Locate the cell with the specified text and output its (x, y) center coordinate. 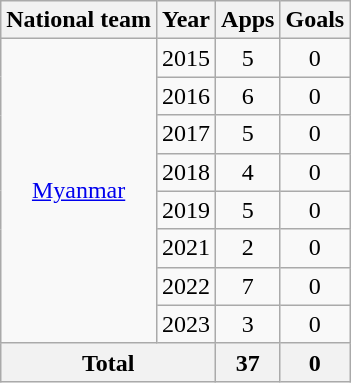
2018 (186, 172)
Goals (315, 20)
2023 (186, 324)
7 (248, 286)
2022 (186, 286)
3 (248, 324)
4 (248, 172)
2016 (186, 96)
2 (248, 248)
Total (108, 362)
Apps (248, 20)
2021 (186, 248)
2019 (186, 210)
National team (79, 20)
Myanmar (79, 191)
37 (248, 362)
6 (248, 96)
2017 (186, 134)
Year (186, 20)
2015 (186, 58)
